Locate the cell with the specified text and output its [x, y] center coordinate. 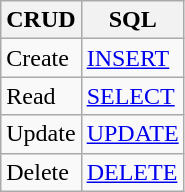
Create [41, 58]
SQL [132, 20]
SELECT [132, 96]
DELETE [132, 172]
Delete [41, 172]
Read [41, 96]
Update [41, 134]
UPDATE [132, 134]
CRUD [41, 20]
INSERT [132, 58]
